From the cell containing the given text, extract its center point as (x, y) coordinate. 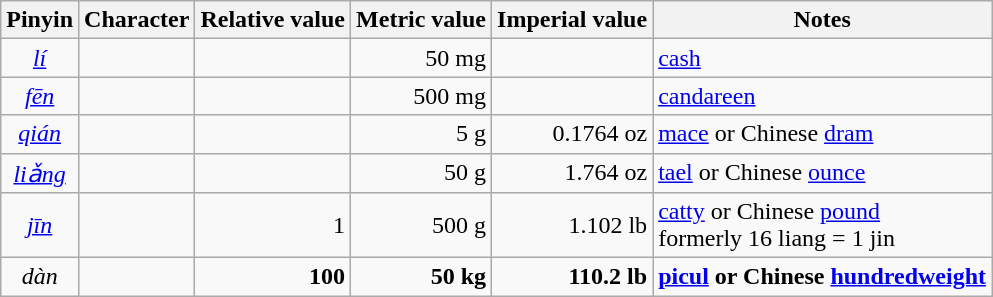
mace or Chinese dram (822, 134)
Pinyin (40, 20)
Metric value (422, 20)
50 kg (422, 277)
lí (40, 58)
500 g (422, 226)
candareen (822, 96)
fēn (40, 96)
catty or Chinese pound formerly 16 liang = 1 jin (822, 226)
picul or Chinese hundredweight (822, 277)
dàn (40, 277)
qián (40, 134)
0.1764 oz (572, 134)
500 mg (422, 96)
Character (137, 20)
Notes (822, 20)
jīn (40, 226)
cash (822, 58)
Imperial value (572, 20)
liǎng (40, 173)
50 mg (422, 58)
tael or Chinese ounce (822, 173)
1 (273, 226)
5 g (422, 134)
50 g (422, 173)
1.102 lb (572, 226)
100 (273, 277)
110.2 lb (572, 277)
1.764 oz (572, 173)
Relative value (273, 20)
